For the text-containing cell, return its midpoint in [x, y] coordinate format. 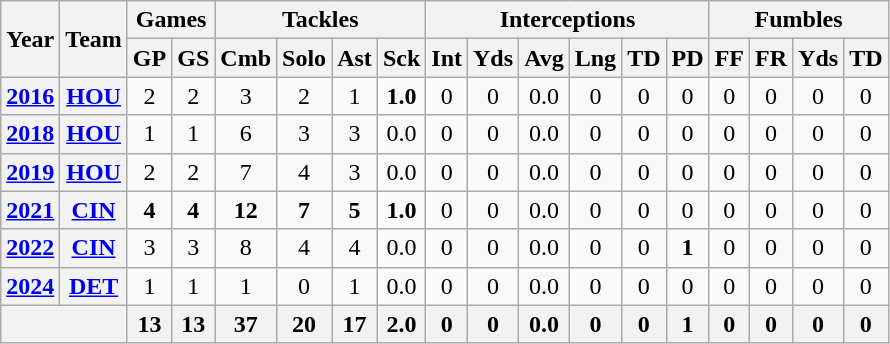
5 [355, 210]
12 [246, 210]
PD [688, 58]
Games [170, 20]
Solo [304, 58]
Ast [355, 58]
2016 [30, 96]
2018 [30, 134]
FF [729, 58]
Tackles [320, 20]
Fumbles [798, 20]
Interceptions [568, 20]
Team [94, 39]
Year [30, 39]
DET [94, 286]
17 [355, 324]
GS [194, 58]
2022 [30, 248]
2019 [30, 172]
Avg [544, 58]
8 [246, 248]
2021 [30, 210]
Int [447, 58]
Cmb [246, 58]
37 [246, 324]
FR [772, 58]
20 [304, 324]
GP [149, 58]
2.0 [401, 324]
6 [246, 134]
Sck [401, 58]
Lng [595, 58]
2024 [30, 286]
